Extract the [x, y] coordinate from the center of the cell holding the provided text.  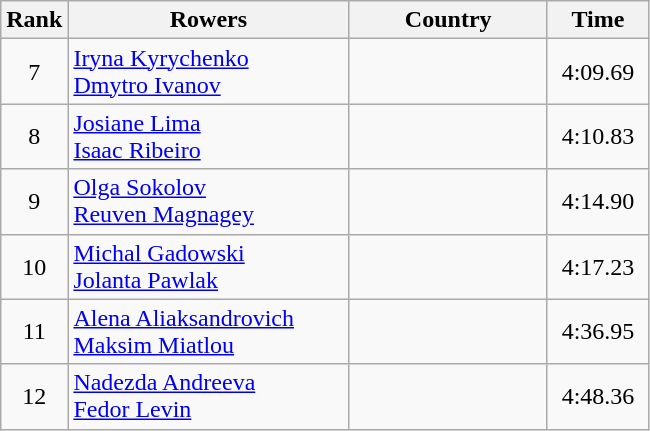
10 [34, 266]
Olga SokolovReuven Magnagey [208, 202]
Rank [34, 20]
Iryna KyrychenkoDmytro Ivanov [208, 72]
4:36.95 [598, 332]
4:10.83 [598, 136]
Time [598, 20]
12 [34, 396]
Alena AliaksandrovichMaksim Miatlou [208, 332]
4:14.90 [598, 202]
Rowers [208, 20]
Michal GadowskiJolanta Pawlak [208, 266]
4:48.36 [598, 396]
4:17.23 [598, 266]
4:09.69 [598, 72]
9 [34, 202]
7 [34, 72]
Josiane LimaIsaac Ribeiro [208, 136]
8 [34, 136]
11 [34, 332]
Country [448, 20]
Nadezda AndreevaFedor Levin [208, 396]
